Locate the cell with the specified text and output its [X, Y] center coordinate. 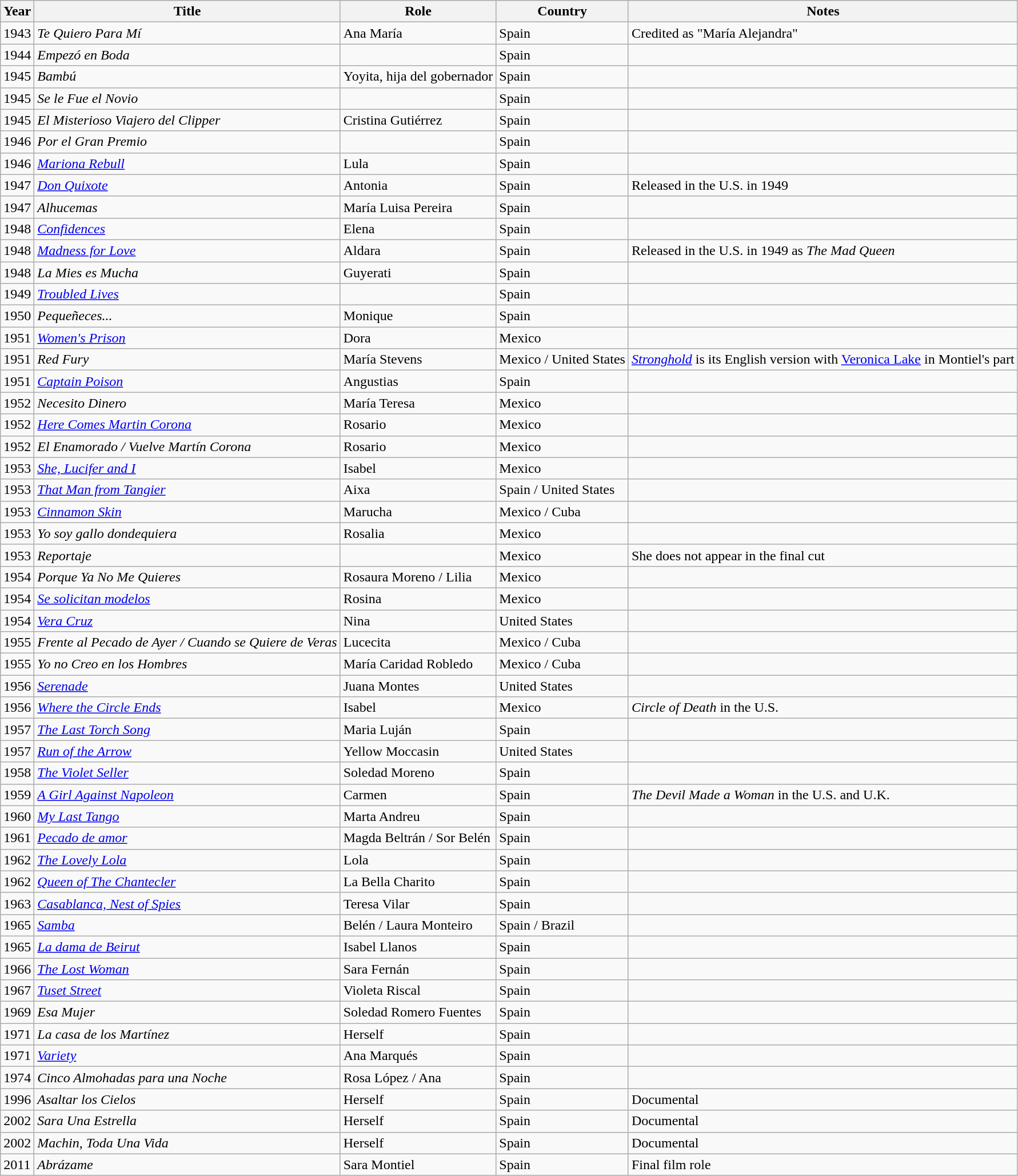
María Teresa [418, 403]
Year [17, 11]
Yoyita, hija del gobernador [418, 77]
1996 [17, 1099]
Asaltar los Cielos [187, 1099]
The Violet Seller [187, 773]
The Lovely Lola [187, 860]
Soledad Moreno [418, 773]
Confidences [187, 229]
Run of the Arrow [187, 751]
1943 [17, 33]
La Mies es Mucha [187, 273]
The Last Torch Song [187, 729]
1950 [17, 316]
1960 [17, 816]
A Girl Against Napoleon [187, 795]
1974 [17, 1078]
Variety [187, 1056]
María Stevens [418, 360]
Rosa López / Ana [418, 1078]
Circle of Death in the U.S. [823, 708]
Necesito Dinero [187, 403]
1949 [17, 294]
She, Lucifer and I [187, 468]
Monique [418, 316]
Released in the U.S. in 1949 [823, 185]
Women's Prison [187, 338]
Mariona Rebull [187, 164]
Sara Una Estrella [187, 1121]
Soledad Romero Fuentes [418, 1012]
Rosaura Moreno / Lilia [418, 577]
Yellow Moccasin [418, 751]
Se le Fue el Novio [187, 98]
Ana María [418, 33]
Here Comes Martin Corona [187, 425]
The Lost Woman [187, 969]
Juana Montes [418, 686]
Lucecita [418, 643]
Bambú [187, 77]
El Enamorado / Vuelve Martín Corona [187, 447]
Country [562, 11]
Abrázame [187, 1165]
Marta Andreu [418, 816]
Pequeñeces... [187, 316]
Cinco Almohadas para una Noche [187, 1078]
Empezó en Boda [187, 55]
Por el Gran Premio [187, 142]
Nina [418, 620]
That Man from Tangier [187, 490]
Violeta Riscal [418, 991]
Aixa [418, 490]
1959 [17, 795]
Reportaje [187, 555]
Role [418, 11]
Serenade [187, 686]
Porque Ya No Me Quieres [187, 577]
1961 [17, 838]
Spain / Brazil [562, 925]
La Bella Charito [418, 882]
1967 [17, 991]
Tuset Street [187, 991]
Red Fury [187, 360]
Mexico / United States [562, 360]
Carmen [418, 795]
Cinnamon Skin [187, 512]
Rosalia [418, 533]
Notes [823, 11]
Belén / Laura Monteiro [418, 925]
Don Quixote [187, 185]
Magda Beltrán / Sor Belén [418, 838]
Final film role [823, 1165]
María Luisa Pereira [418, 207]
Released in the U.S. in 1949 as The Mad Queen [823, 250]
1963 [17, 903]
Lola [418, 860]
María Caridad Robledo [418, 664]
La dama de Beirut [187, 947]
Queen of The Chantecler [187, 882]
Teresa Vilar [418, 903]
Ana Marqués [418, 1056]
Frente al Pecado de Ayer / Cuando se Quiere de Veras [187, 643]
Troubled Lives [187, 294]
Antonia [418, 185]
The Devil Made a Woman in the U.S. and U.K. [823, 795]
Elena [418, 229]
Yo no Creo en los Hombres [187, 664]
My Last Tango [187, 816]
Dora [418, 338]
Isabel Llanos [418, 947]
Rosina [418, 599]
Aldara [418, 250]
Samba [187, 925]
Se solicitan modelos [187, 599]
She does not appear in the final cut [823, 555]
El Misterioso Viajero del Clipper [187, 120]
Title [187, 11]
Maria Luján [418, 729]
Madness for Love [187, 250]
Guyerati [418, 273]
Cristina Gutiérrez [418, 120]
1958 [17, 773]
Te Quiero Para Mí [187, 33]
Stronghold is its English version with Veronica Lake in Montiel's part [823, 360]
Credited as "María Alejandra" [823, 33]
Pecado de amor [187, 838]
Marucha [418, 512]
Sara Montiel [418, 1165]
2011 [17, 1165]
1966 [17, 969]
Yo soy gallo dondequiera [187, 533]
Esa Mujer [187, 1012]
Angustias [418, 381]
Sara Fernán [418, 969]
Alhucemas [187, 207]
Where the Circle Ends [187, 708]
1944 [17, 55]
Captain Poison [187, 381]
Machin, Toda Una Vida [187, 1143]
1969 [17, 1012]
Vera Cruz [187, 620]
Lula [418, 164]
Casablanca, Nest of Spies [187, 903]
Spain / United States [562, 490]
La casa de los Martínez [187, 1034]
